From the cell containing the given text, extract its center point as (X, Y) coordinate. 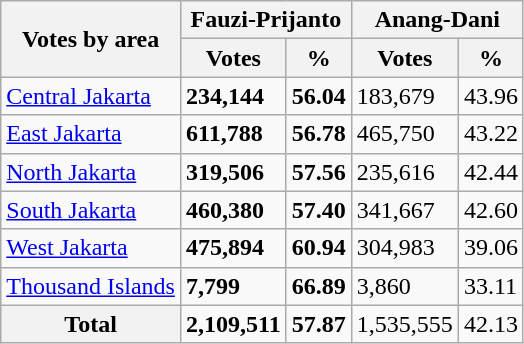
465,750 (404, 134)
60.94 (318, 248)
304,983 (404, 248)
56.04 (318, 96)
66.89 (318, 286)
341,667 (404, 210)
319,506 (233, 172)
East Jakarta (91, 134)
North Jakarta (91, 172)
460,380 (233, 210)
1,535,555 (404, 324)
Central Jakarta (91, 96)
South Jakarta (91, 210)
57.56 (318, 172)
33.11 (490, 286)
234,144 (233, 96)
42.60 (490, 210)
West Jakarta (91, 248)
57.40 (318, 210)
Thousand Islands (91, 286)
57.87 (318, 324)
Votes by area (91, 39)
Fauzi-Prijanto (266, 20)
42.44 (490, 172)
2,109,511 (233, 324)
Total (91, 324)
56.78 (318, 134)
475,894 (233, 248)
611,788 (233, 134)
235,616 (404, 172)
3,860 (404, 286)
Anang-Dani (437, 20)
43.22 (490, 134)
42.13 (490, 324)
7,799 (233, 286)
39.06 (490, 248)
43.96 (490, 96)
183,679 (404, 96)
